Find where the given text appears and provide that cell's center as [x, y] coordinate. 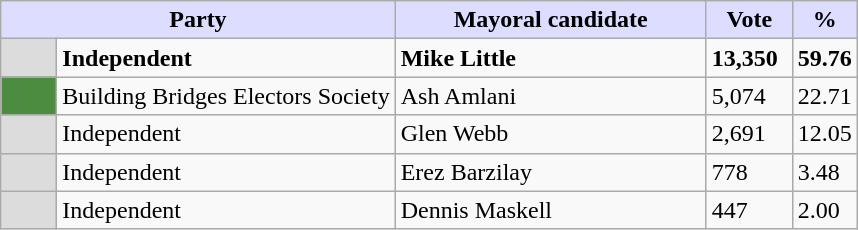
2,691 [749, 134]
59.76 [824, 58]
2.00 [824, 210]
Mayoral candidate [550, 20]
% [824, 20]
3.48 [824, 172]
22.71 [824, 96]
Glen Webb [550, 134]
778 [749, 172]
12.05 [824, 134]
Dennis Maskell [550, 210]
Ash Amlani [550, 96]
5,074 [749, 96]
Vote [749, 20]
Erez Barzilay [550, 172]
Building Bridges Electors Society [226, 96]
Mike Little [550, 58]
13,350 [749, 58]
Party [198, 20]
447 [749, 210]
